Output the (X, Y) coordinate of the center of the cell containing the given text.  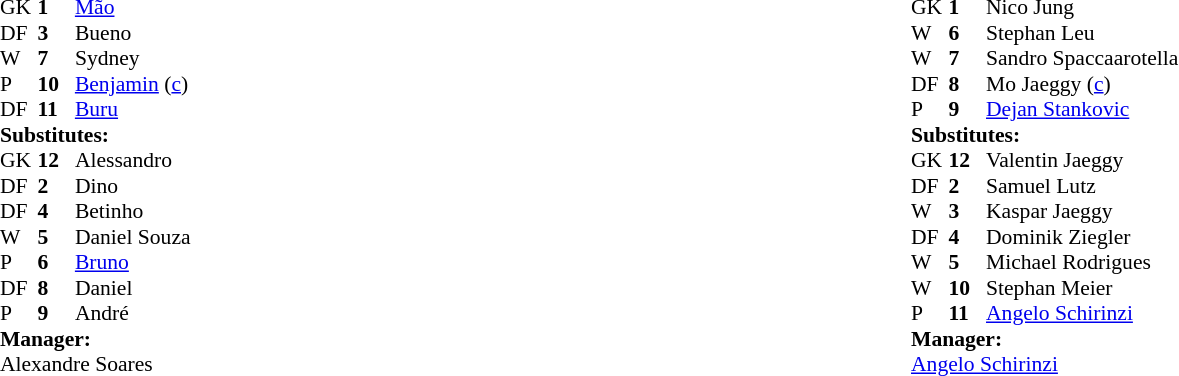
Benjamin (c) (133, 84)
Sandro Spaccaarotella (1082, 59)
Dominik Ziegler (1082, 237)
Samuel Lutz (1082, 186)
Stephan Meier (1082, 288)
Betinho (133, 211)
Kaspar Jaeggy (1082, 211)
Dejan Stankovic (1082, 109)
Buru (133, 109)
Bueno (133, 33)
Dino (133, 186)
Stephan Leu (1082, 33)
Daniel Souza (133, 237)
Sydney (133, 59)
André (133, 313)
Mo Jaeggy (c) (1082, 84)
Bruno (133, 263)
Angelo Schirinzi (1082, 313)
Michael Rodrigues (1082, 263)
Alessandro (133, 161)
Daniel (133, 288)
Valentin Jaeggy (1082, 161)
